Extract the [x, y] coordinate from the center of the cell holding the provided text.  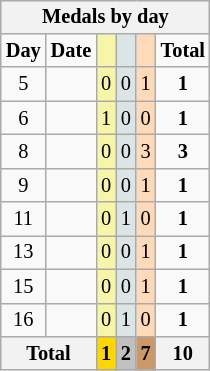
15 [24, 286]
11 [24, 219]
10 [183, 354]
Date [71, 51]
2 [126, 354]
16 [24, 320]
Medals by day [106, 17]
9 [24, 185]
6 [24, 118]
13 [24, 253]
8 [24, 152]
Day [24, 51]
7 [146, 354]
5 [24, 84]
